Return (X, Y) of the center of cell containing provided text 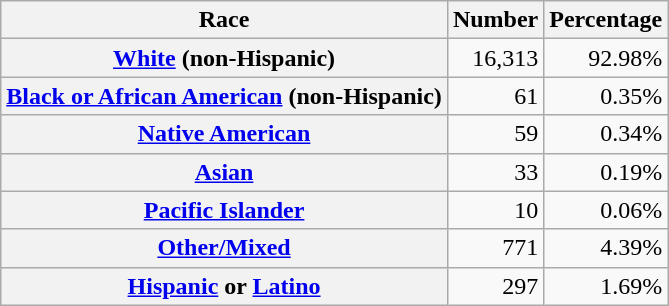
0.35% (606, 96)
771 (495, 248)
Other/Mixed (224, 248)
92.98% (606, 58)
Pacific Islander (224, 210)
White (non-Hispanic) (224, 58)
Number (495, 20)
0.19% (606, 172)
Asian (224, 172)
297 (495, 286)
16,313 (495, 58)
Race (224, 20)
0.06% (606, 210)
4.39% (606, 248)
33 (495, 172)
1.69% (606, 286)
Percentage (606, 20)
Hispanic or Latino (224, 286)
Black or African American (non-Hispanic) (224, 96)
Native American (224, 134)
61 (495, 96)
0.34% (606, 134)
59 (495, 134)
10 (495, 210)
